Capture the cell that displays the provided text and extract its (X, Y) central coordinate. 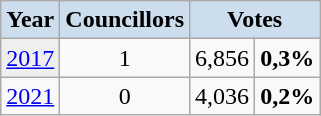
1 (125, 58)
Year (30, 20)
0,3% (288, 58)
4,036 (222, 96)
6,856 (222, 58)
0 (125, 96)
0,2% (288, 96)
2021 (30, 96)
2017 (30, 58)
Councillors (125, 20)
Votes (255, 20)
